Capture the cell that displays the provided text and extract its [x, y] central coordinate. 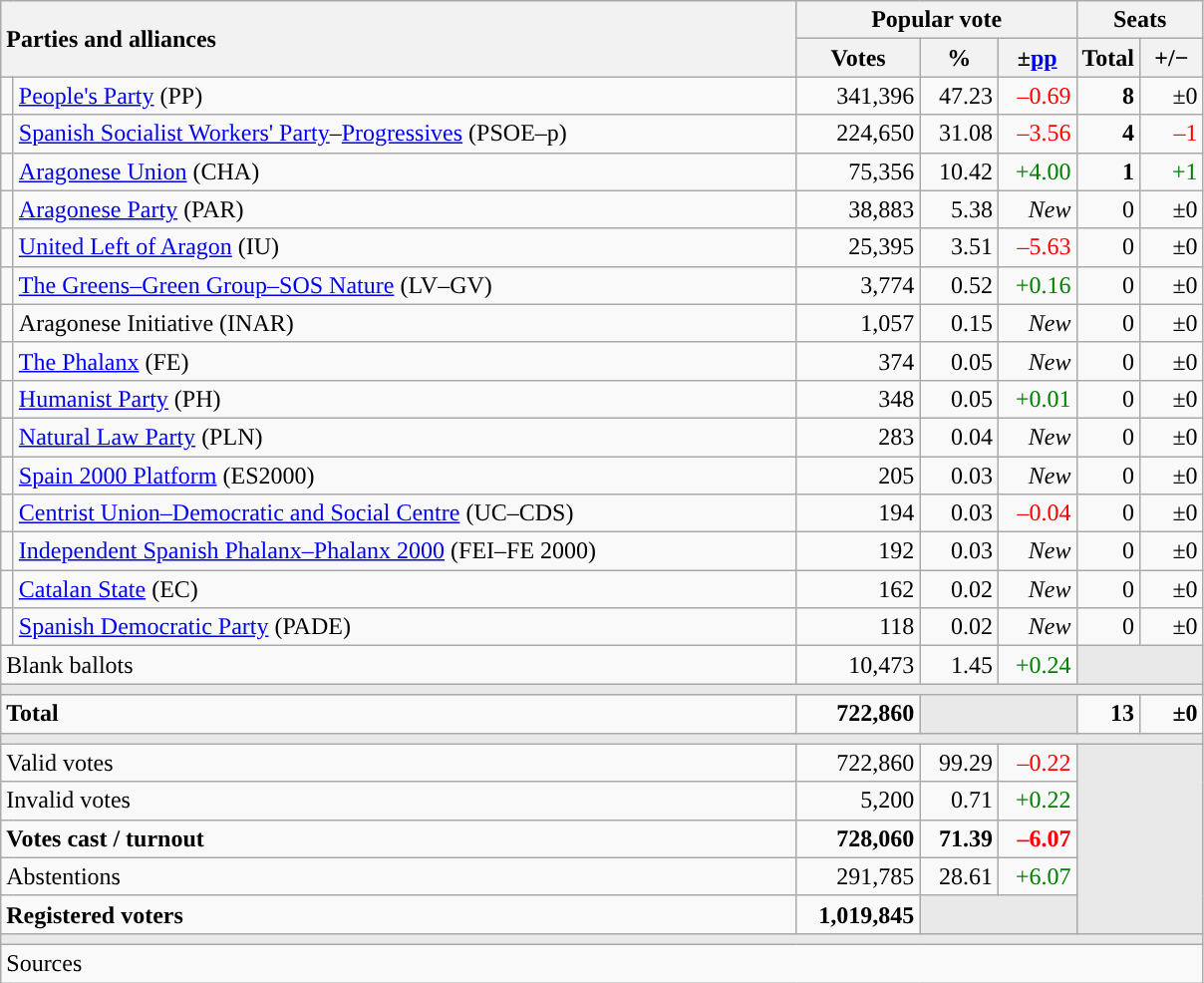
4 [1108, 134]
0.52 [959, 285]
0.15 [959, 323]
3.51 [959, 247]
Catalan State (EC) [405, 589]
Spanish Socialist Workers' Party–Progressives (PSOE–p) [405, 134]
+0.16 [1037, 285]
–3.56 [1037, 134]
5,200 [858, 801]
Invalid votes [399, 801]
People's Party (PP) [405, 96]
348 [858, 399]
+/− [1172, 58]
The Greens–Green Group–SOS Nature (LV–GV) [405, 285]
Abstentions [399, 876]
31.08 [959, 134]
Spain 2000 Platform (ES2000) [405, 476]
10.42 [959, 171]
291,785 [858, 876]
Humanist Party (PH) [405, 399]
Sources [602, 963]
Seats [1140, 20]
1,019,845 [858, 914]
Votes cast / turnout [399, 838]
–5.63 [1037, 247]
8 [1108, 96]
+6.07 [1037, 876]
–0.04 [1037, 513]
728,060 [858, 838]
38,883 [858, 209]
118 [858, 627]
205 [858, 476]
1 [1108, 171]
–1 [1172, 134]
+0.22 [1037, 801]
Independent Spanish Phalanx–Phalanx 2000 (FEI–FE 2000) [405, 551]
224,650 [858, 134]
283 [858, 437]
Aragonese Union (CHA) [405, 171]
47.23 [959, 96]
341,396 [858, 96]
Popular vote [937, 20]
192 [858, 551]
United Left of Aragon (IU) [405, 247]
% [959, 58]
13 [1108, 714]
162 [858, 589]
Votes [858, 58]
0.71 [959, 801]
0.04 [959, 437]
–0.69 [1037, 96]
+1 [1172, 171]
Valid votes [399, 763]
Centrist Union–Democratic and Social Centre (UC–CDS) [405, 513]
Blank ballots [399, 665]
–0.22 [1037, 763]
71.39 [959, 838]
5.38 [959, 209]
374 [858, 361]
The Phalanx (FE) [405, 361]
+0.24 [1037, 665]
Natural Law Party (PLN) [405, 437]
75,356 [858, 171]
+4.00 [1037, 171]
+0.01 [1037, 399]
±pp [1037, 58]
25,395 [858, 247]
Aragonese Initiative (INAR) [405, 323]
194 [858, 513]
Aragonese Party (PAR) [405, 209]
1,057 [858, 323]
3,774 [858, 285]
28.61 [959, 876]
Registered voters [399, 914]
1.45 [959, 665]
Parties and alliances [399, 39]
99.29 [959, 763]
Spanish Democratic Party (PADE) [405, 627]
10,473 [858, 665]
–6.07 [1037, 838]
